Determine the [x, y] coordinate at the center of the cell enclosing the given text.  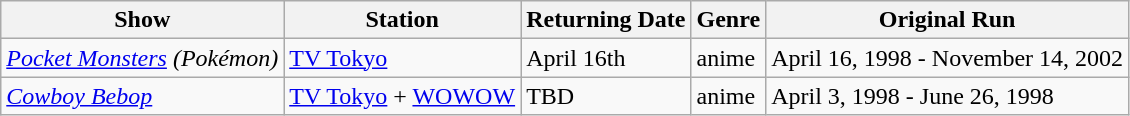
April 16, 1998 - November 14, 2002 [948, 58]
Genre [728, 20]
Original Run [948, 20]
Station [402, 20]
April 3, 1998 - June 26, 1998 [948, 96]
TV Tokyo [402, 58]
Returning Date [606, 20]
April 16th [606, 58]
Cowboy Bebop [142, 96]
TBD [606, 96]
TV Tokyo + WOWOW [402, 96]
Show [142, 20]
Pocket Monsters (Pokémon) [142, 58]
